Detect which cell encompasses the target text, then output its [x, y] center coordinate. 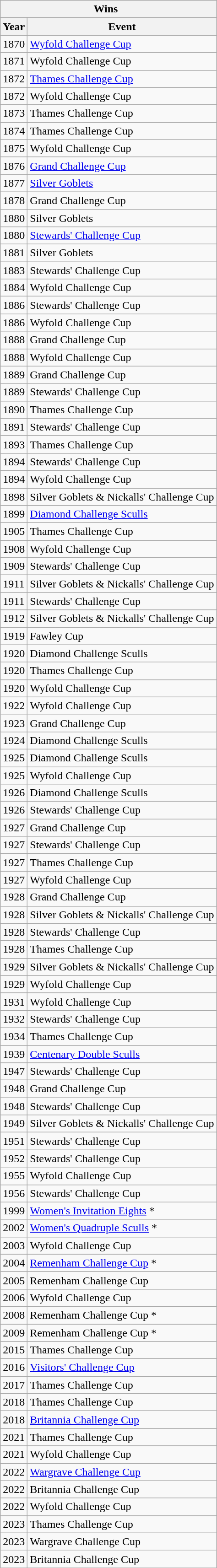
1932 [14, 1019]
2009 [14, 1333]
1884 [14, 288]
1931 [14, 1002]
1873 [14, 113]
Visitors' Challenge Cup [122, 1368]
1934 [14, 1036]
2004 [14, 1263]
1908 [14, 549]
2002 [14, 1228]
1891 [14, 427]
1870 [14, 44]
1924 [14, 740]
1922 [14, 706]
1947 [14, 1072]
2016 [14, 1368]
1877 [14, 183]
1874 [14, 131]
1881 [14, 253]
1909 [14, 566]
1893 [14, 444]
1890 [14, 410]
1899 [14, 514]
Event [122, 27]
2005 [14, 1280]
Fawley Cup [122, 636]
1876 [14, 166]
Centenary Double Sculls [122, 1054]
1999 [14, 1211]
1951 [14, 1141]
Wins [108, 9]
1898 [14, 496]
2006 [14, 1298]
Women's Quadruple Sculls * [122, 1228]
Year [14, 27]
1949 [14, 1124]
1956 [14, 1193]
1878 [14, 200]
1871 [14, 61]
2017 [14, 1385]
2015 [14, 1350]
1955 [14, 1176]
1912 [14, 619]
2008 [14, 1315]
Women's Invitation Eights * [122, 1211]
1939 [14, 1054]
1905 [14, 532]
1952 [14, 1158]
Remenham Challenge Cup [122, 1280]
1923 [14, 723]
1883 [14, 270]
1875 [14, 148]
1919 [14, 636]
2003 [14, 1245]
